Return the (x, y) coordinate for the center point of the cell that contains the specified text.  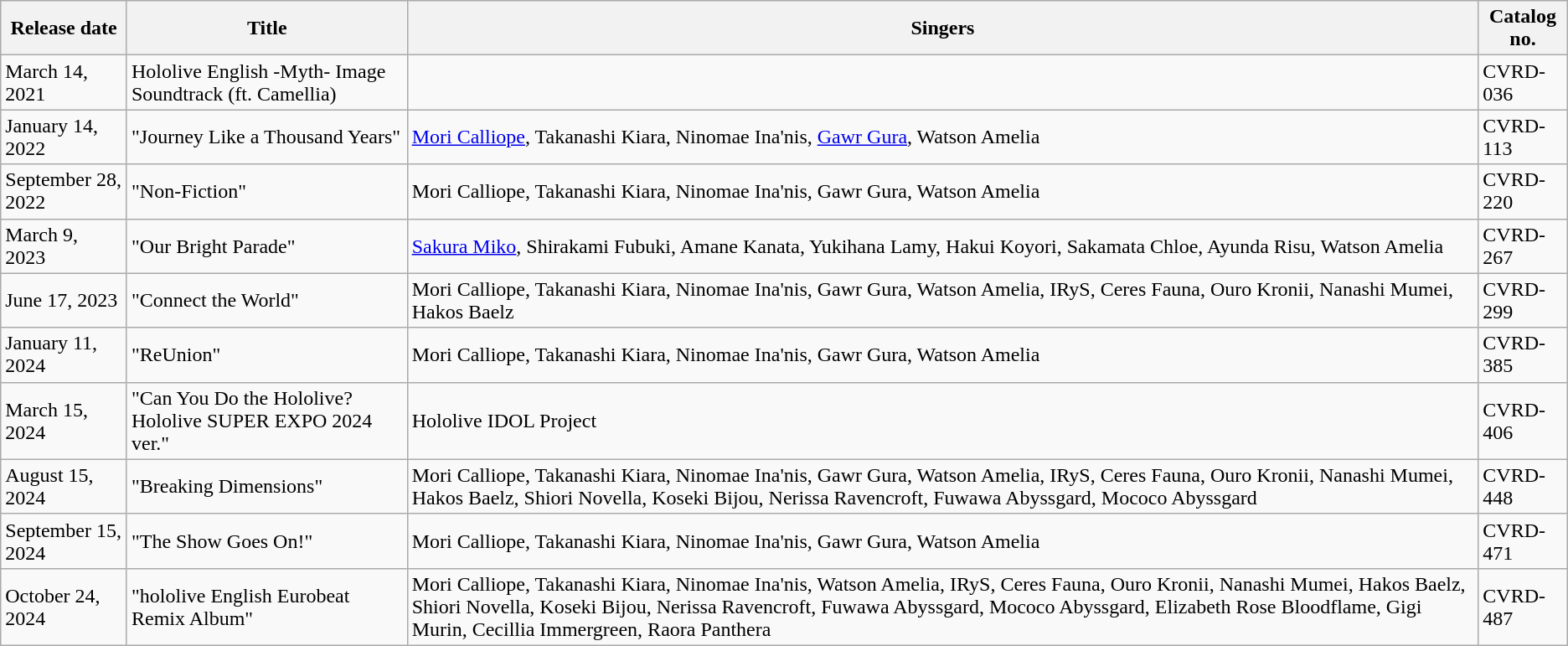
CVRD-406 (1523, 421)
Release date (64, 28)
March 14, 2021 (64, 82)
CVRD-113 (1523, 137)
Sakura Miko, Shirakami Fubuki, Amane Kanata, Yukihana Lamy, Hakui Koyori, Sakamata Chloe, Ayunda Risu, Watson Amelia (943, 246)
Hololive IDOL Project (943, 421)
CVRD-471 (1523, 541)
CVRD-448 (1523, 486)
CVRD-267 (1523, 246)
Singers (943, 28)
CVRD-220 (1523, 191)
June 17, 2023 (64, 300)
Catalog no. (1523, 28)
August 15, 2024 (64, 486)
"Breaking Dimensions" (266, 486)
September 28, 2022 (64, 191)
CVRD-036 (1523, 82)
CVRD-299 (1523, 300)
Mori Calliope, Takanashi Kiara, Ninomae Ina'nis, Gawr Gura, Watson Amelia, IRyS, Ceres Fauna, Ouro Kronii, Nanashi Mumei, Hakos Baelz (943, 300)
"Our Bright Parade" (266, 246)
"Connect the World" (266, 300)
"Can You Do the Hololive? Hololive SUPER EXPO 2024 ver." (266, 421)
CVRD-487 (1523, 607)
"The Show Goes On!" (266, 541)
March 9, 2023 (64, 246)
"hololive English Eurobeat Remix Album" (266, 607)
CVRD-385 (1523, 355)
Title (266, 28)
October 24, 2024 (64, 607)
"Journey Like a Thousand Years" (266, 137)
"ReUnion" (266, 355)
March 15, 2024 (64, 421)
"Non-Fiction" (266, 191)
September 15, 2024 (64, 541)
Hololive English -Myth- Image Soundtrack (ft. Camellia) (266, 82)
January 14, 2022 (64, 137)
January 11, 2024 (64, 355)
